Provide the [X, Y] coordinate of the cell's center where the given text is located.  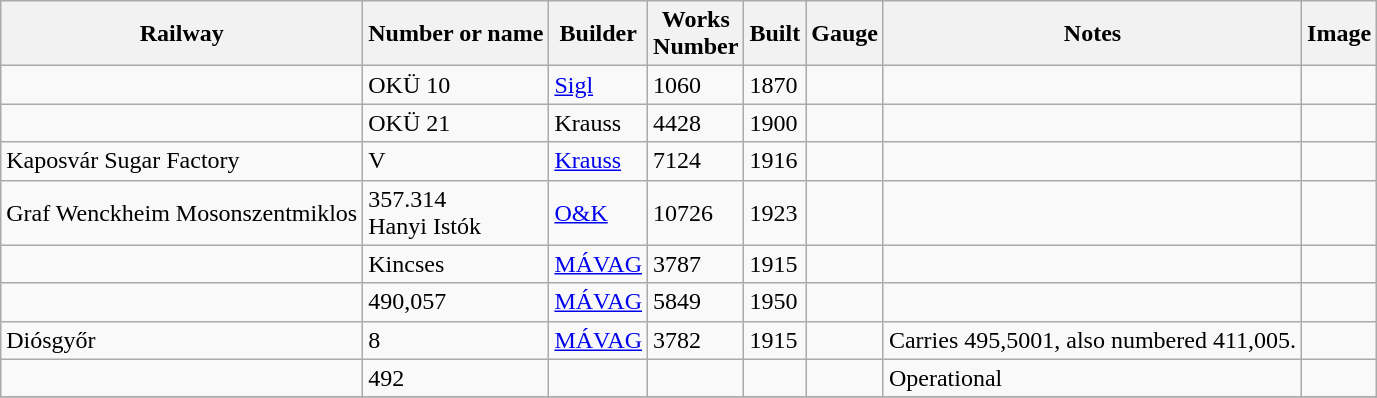
Operational [1092, 378]
Kincses [456, 264]
10726 [696, 212]
Builder [598, 34]
1923 [775, 212]
492 [456, 378]
WorksNumber [696, 34]
Kaposvár Sugar Factory [182, 161]
Carries 495,5001, also numbered 411,005. [1092, 340]
5849 [696, 302]
Graf Wenckheim Mosonszentmiklos [182, 212]
Notes [1092, 34]
V [456, 161]
7124 [696, 161]
1950 [775, 302]
3782 [696, 340]
Railway [182, 34]
4428 [696, 123]
OKÜ 21 [456, 123]
Number or name [456, 34]
Diósgyőr [182, 340]
490,057 [456, 302]
Sigl [598, 85]
1916 [775, 161]
1060 [696, 85]
1870 [775, 85]
357.314Hanyi Istók [456, 212]
Image [1340, 34]
O&K [598, 212]
8 [456, 340]
Gauge [845, 34]
Built [775, 34]
3787 [696, 264]
OKÜ 10 [456, 85]
1900 [775, 123]
